Scan for the cell matching the given text and deliver its [x, y] coordinate at center. 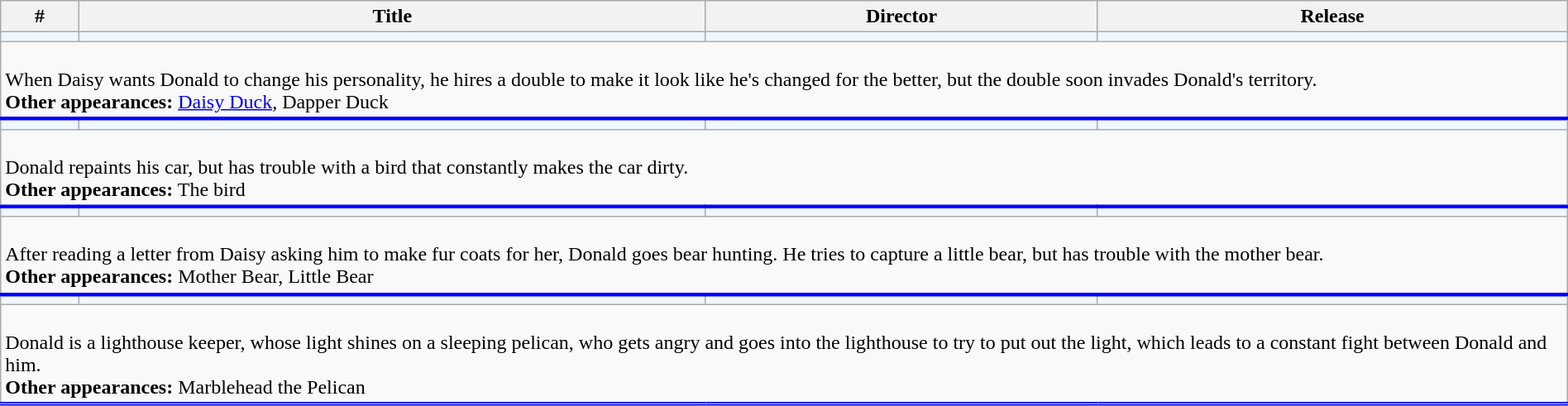
Title [392, 17]
Release [1332, 17]
Donald repaints his car, but has trouble with a bird that constantly makes the car dirty.Other appearances: The bird [784, 168]
# [40, 17]
Director [901, 17]
